Detect which cell encompasses the target text, then output its (x, y) center coordinate. 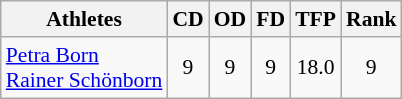
FD (270, 19)
CD (188, 19)
Petra BornRainer Schönborn (84, 68)
TFP (316, 19)
OD (230, 19)
Athletes (84, 19)
Rank (372, 19)
18.0 (316, 68)
